Locate the cell with the specified text and output its [X, Y] center coordinate. 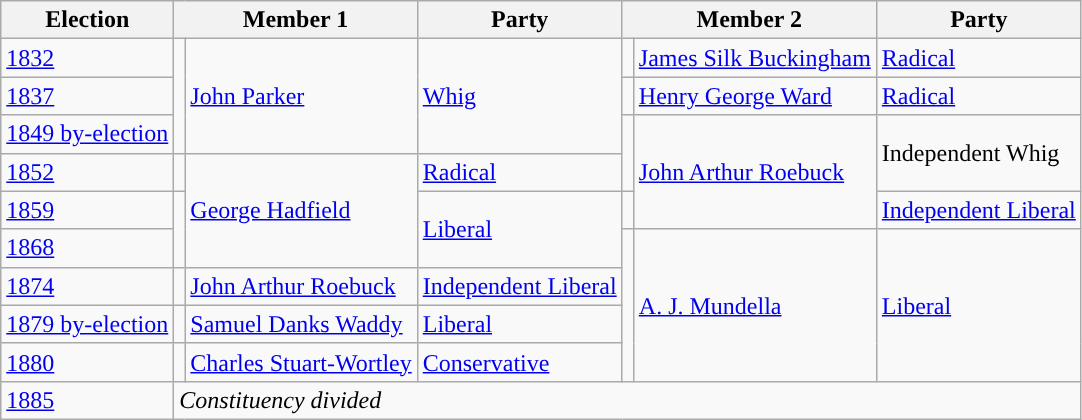
Independent Whig [978, 153]
Conservative [520, 362]
Samuel Danks Waddy [301, 324]
Member 1 [296, 20]
Constituency divided [628, 400]
1874 [88, 286]
Henry George Ward [754, 96]
1859 [88, 210]
Member 2 [749, 20]
1837 [88, 96]
James Silk Buckingham [754, 58]
Election [88, 20]
1868 [88, 248]
1880 [88, 362]
John Parker [301, 96]
1879 by-election [88, 324]
1852 [88, 172]
Whig [520, 96]
A. J. Mundella [754, 305]
George Hadfield [301, 210]
1885 [88, 400]
1832 [88, 58]
Charles Stuart-Wortley [301, 362]
1849 by-election [88, 134]
